Find where the given text appears and provide that cell's center as (x, y) coordinate. 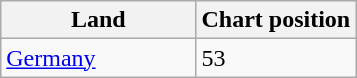
Land (98, 20)
Chart position (276, 20)
Germany (98, 58)
53 (276, 58)
